Detect which cell encompasses the target text, then output its [X, Y] center coordinate. 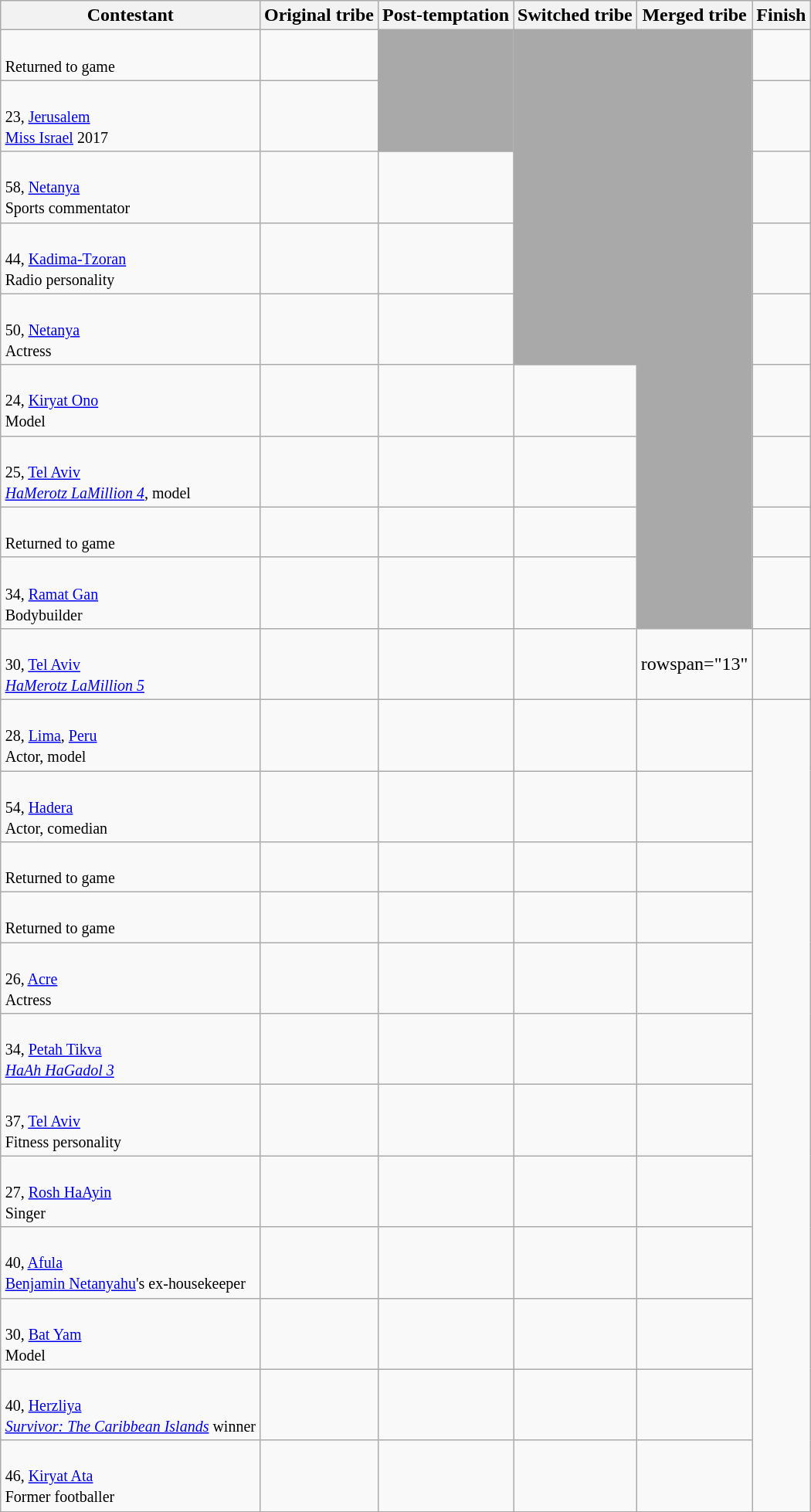
24, Kiryat OnoModel [130, 400]
Post-temptation [446, 15]
Finish [782, 15]
Original tribe [318, 15]
34, Petah TikvaHaAh HaGadol 3 [130, 1049]
34, Ramat GanBodybuilder [130, 593]
40, HerzliyaSurvivor: The Caribbean Islands winner [130, 1405]
50, NetanyaActress [130, 329]
44, Kadima-TzoranRadio personality [130, 258]
25, Tel AvivHaMerotz LaMillion 4, model [130, 471]
26, AcreActress [130, 978]
58, NetanyaSports commentator [130, 187]
23, JerusalemMiss Israel 2017 [130, 116]
46, Kiryat AtaFormer footballer [130, 1476]
rowspan="13" [694, 664]
37, Tel AvivFitness personality [130, 1120]
54, HaderaActor, comedian [130, 807]
Switched tribe [575, 15]
30, Tel AvivHaMerotz LaMillion 5 [130, 664]
40, AfulaBenjamin Netanyahu's ex-housekeeper [130, 1262]
Contestant [130, 15]
30, Bat YamModel [130, 1334]
28, Lima, PeruActor, model [130, 735]
27, Rosh HaAyinSinger [130, 1191]
Merged tribe [694, 15]
